Search for the cell housing the specified text and yield its [x, y] center coordinate. 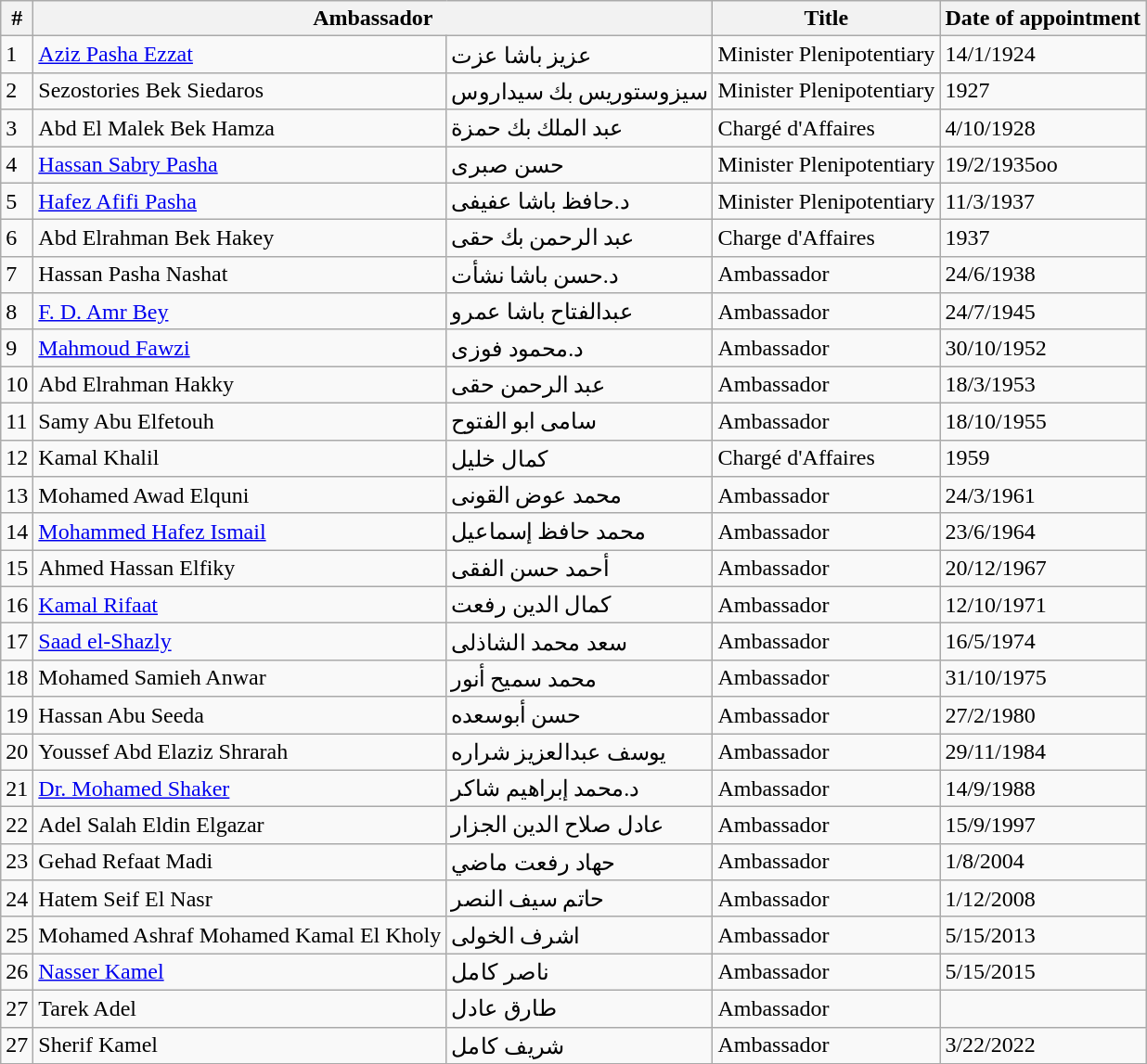
F. D. Amr Bey [239, 312]
1 [17, 55]
19/2/1935oo [1043, 165]
د.محمد إبراهيم شاكر [579, 788]
د.حسن باشا نشأت [579, 275]
سعد محمد الشاذلى [579, 642]
18/3/1953 [1043, 385]
Adel Salah Eldin Elgazar [239, 826]
Mohamed Ashraf Mohamed Kamal El Kholy [239, 935]
Tarek Adel [239, 1008]
محمد عوض القونى [579, 495]
Youssef Abd Elaziz Shrarah [239, 751]
16/5/1974 [1043, 642]
24 [17, 899]
3/22/2022 [1043, 1045]
Sezostories Bek Siedaros [239, 91]
4 [17, 165]
أحمد حسن الفقى [579, 569]
1937 [1043, 238]
17 [17, 642]
كمال خليل [579, 458]
5/15/2015 [1043, 972]
29/11/1984 [1043, 751]
19 [17, 715]
11/3/1937 [1043, 201]
14 [17, 532]
يوسف عبدالعزيز شراره [579, 751]
15 [17, 569]
10 [17, 385]
16 [17, 605]
Dr. Mohamed Shaker [239, 788]
6 [17, 238]
20/12/1967 [1043, 569]
Kamal Rifaat [239, 605]
15/9/1997 [1043, 826]
8 [17, 312]
5/15/2013 [1043, 935]
Abd El Malek Bek Hamza [239, 128]
حسن صبرى [579, 165]
2 [17, 91]
1927 [1043, 91]
30/10/1952 [1043, 348]
Charge d'Affaires [826, 238]
25 [17, 935]
18 [17, 678]
عزيز باشا عزت [579, 55]
7 [17, 275]
طارق عادل [579, 1008]
4/10/1928 [1043, 128]
Mohamed Samieh Anwar [239, 678]
13 [17, 495]
Hatem Seif El Nasr [239, 899]
1/12/2008 [1043, 899]
Mohammed Hafez Ismail [239, 532]
Hassan Pasha Nashat [239, 275]
Hassan Sabry Pasha [239, 165]
26 [17, 972]
كمال الدين رفعت [579, 605]
11 [17, 421]
12/10/1971 [1043, 605]
24/7/1945 [1043, 312]
21 [17, 788]
1959 [1043, 458]
محمد حافظ إسماعيل [579, 532]
شريف كامل [579, 1045]
24/3/1961 [1043, 495]
Aziz Pasha Ezzat [239, 55]
Mahmoud Fawzi [239, 348]
عبد الملك بك حمزة [579, 128]
1/8/2004 [1043, 862]
14/9/1988 [1043, 788]
Saad el-Shazly [239, 642]
3 [17, 128]
سيزوستوريس بك سيداروس [579, 91]
سامى ابو الفتوح [579, 421]
Kamal Khalil [239, 458]
5 [17, 201]
Samy Abu Elfetouh [239, 421]
20 [17, 751]
# [17, 19]
Nasser Kamel [239, 972]
18/10/1955 [1043, 421]
12 [17, 458]
عبدالفتاح باشا عمرو [579, 312]
حاتم سيف النصر [579, 899]
د.حافظ باشا عفيفى [579, 201]
27/2/1980 [1043, 715]
Sherif Kamel [239, 1045]
14/1/1924 [1043, 55]
Hassan Abu Seeda [239, 715]
Mohamed Awad Elquni [239, 495]
عبد الرحمن بك حقى [579, 238]
Title [826, 19]
Ahmed Hassan Elfiky [239, 569]
22 [17, 826]
Abd Elrahman Bek Hakey [239, 238]
عادل صلاح الدين الجزار [579, 826]
محمد سميح أنور [579, 678]
23/6/1964 [1043, 532]
Date of appointment [1043, 19]
حهاد رفعت ماضي [579, 862]
حسن أبوسعده [579, 715]
Gehad Refaat Madi [239, 862]
23 [17, 862]
Hafez Afifi Pasha [239, 201]
9 [17, 348]
عبد الرحمن حقى [579, 385]
د.محمود فوزى [579, 348]
ناصر كامل [579, 972]
Abd Elrahman Hakky [239, 385]
24/6/1938 [1043, 275]
31/10/1975 [1043, 678]
اشرف الخولى [579, 935]
